Detect which cell encompasses the target text, then output its (x, y) center coordinate. 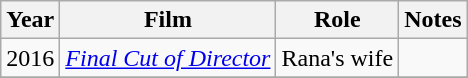
2016 (30, 58)
Year (30, 20)
Role (338, 20)
Film (168, 20)
Final Cut of Director (168, 58)
Rana's wife (338, 58)
Notes (433, 20)
